Return the (x, y) coordinate for the center point of the cell that contains the specified text.  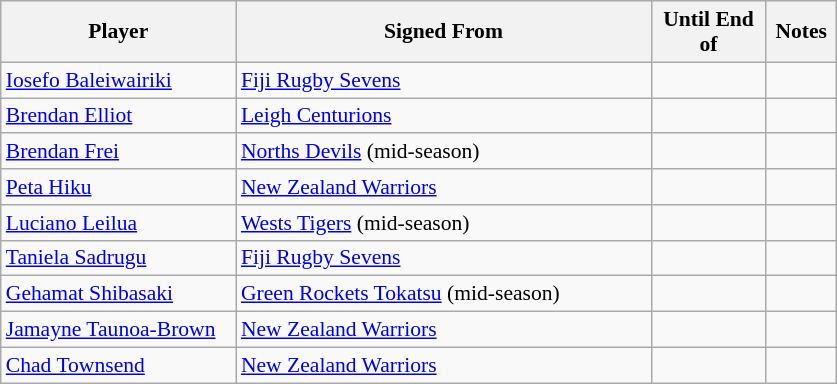
Gehamat Shibasaki (118, 294)
Leigh Centurions (444, 116)
Taniela Sadrugu (118, 258)
Jamayne Taunoa-Brown (118, 330)
Chad Townsend (118, 365)
Signed From (444, 32)
Brendan Frei (118, 152)
Brendan Elliot (118, 116)
Luciano Leilua (118, 223)
Peta Hiku (118, 187)
Player (118, 32)
Until End of (708, 32)
Wests Tigers (mid-season) (444, 223)
Green Rockets Tokatsu (mid-season) (444, 294)
Norths Devils (mid-season) (444, 152)
Iosefo Baleiwairiki (118, 80)
Notes (801, 32)
